Identify which cell holds the provided text, then report its (x, y) central coordinate. 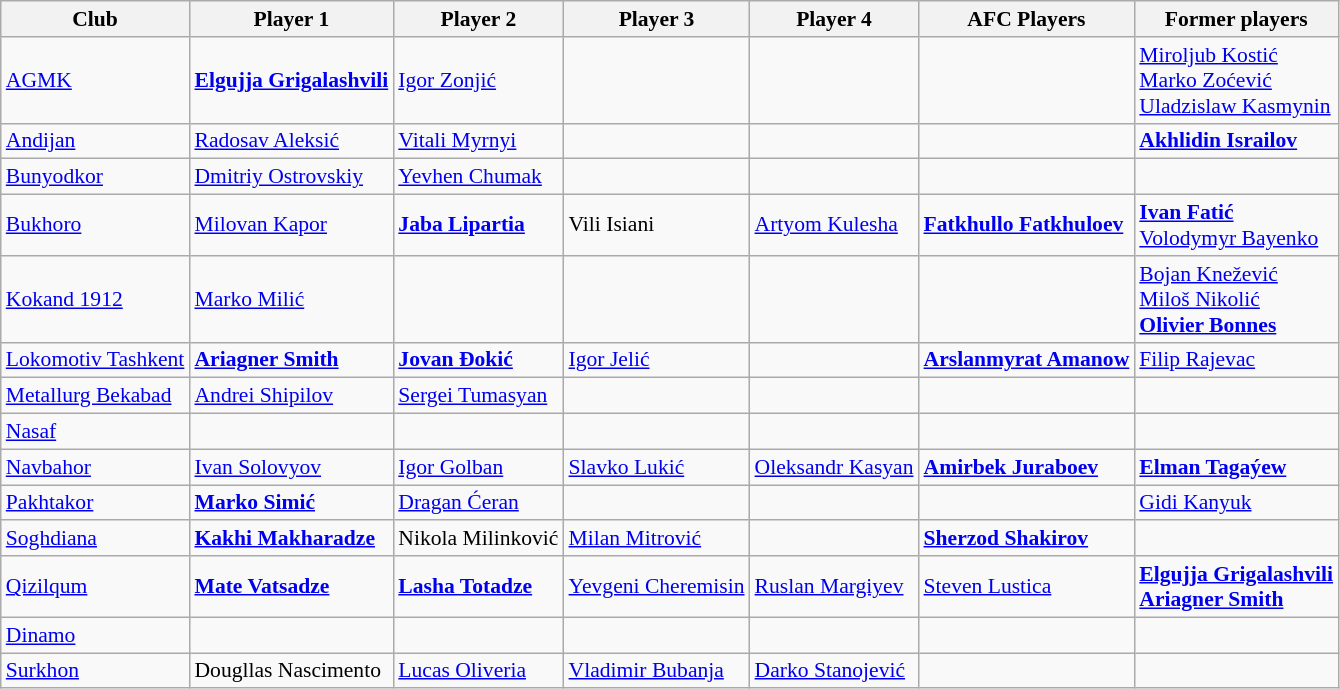
Oleksandr Kasyan (834, 467)
Bojan Knežević Miloš Nikolić Olivier Bonnes (1236, 300)
Nikola Milinković (478, 539)
Kokand 1912 (96, 300)
Former players (1236, 19)
Ruslan Margiyev (834, 586)
Steven Lustica (1027, 586)
Player 3 (657, 19)
Elgujja Grigalashvili (291, 80)
Dougllas Nascimento (291, 671)
Lucas Oliveria (478, 671)
Milovan Kapor (291, 226)
Player 2 (478, 19)
Radosav Aleksić (291, 141)
Navbahor (96, 467)
Player 4 (834, 19)
Fatkhullo Fatkhuloev (1027, 226)
Milan Mitrović (657, 539)
Club (96, 19)
Dragan Ćeran (478, 503)
AGMK (96, 80)
Igor Golban (478, 467)
Vitali Myrnyi (478, 141)
Dmitriy Ostrovskiy (291, 177)
Marko Simić (291, 503)
Sergei Tumasyan (478, 396)
Elman Tagaýew (1236, 467)
Arslanmyrat Amanow (1027, 360)
Ariagner Smith (291, 360)
Andrei Shipilov (291, 396)
Yevhen Chumak (478, 177)
Jaba Lipartia (478, 226)
Akhlidin Israilov (1236, 141)
Slavko Lukić (657, 467)
Bunyodkor (96, 177)
Filip Rajevac (1236, 360)
Sherzod Shakirov (1027, 539)
Darko Stanojević (834, 671)
Dinamo (96, 635)
Marko Milić (291, 300)
Nasaf (96, 432)
Pakhtakor (96, 503)
Artyom Kulesha (834, 226)
Vladimir Bubanja (657, 671)
Jovan Đokić (478, 360)
Soghdiana (96, 539)
Lokomotiv Tashkent (96, 360)
Ivan Fatić Volodymyr Bayenko (1236, 226)
Miroljub Kostić Marko Zoćević Uladzislaw Kasmynin (1236, 80)
Ivan Solovyov (291, 467)
Vili Isiani (657, 226)
Player 1 (291, 19)
Gidi Kanyuk (1236, 503)
Igor Jelić (657, 360)
AFC Players (1027, 19)
Kakhi Makharadze (291, 539)
Igor Zonjić (478, 80)
Bukhoro (96, 226)
Qizilqum (96, 586)
Andijan (96, 141)
Yevgeni Cheremisin (657, 586)
Lasha Totadze (478, 586)
Surkhon (96, 671)
Metallurg Bekabad (96, 396)
Amirbek Juraboev (1027, 467)
Mate Vatsadze (291, 586)
Elgujja Grigalashvili Ariagner Smith (1236, 586)
